Output the (X, Y) coordinate of the center of the cell containing the given text.  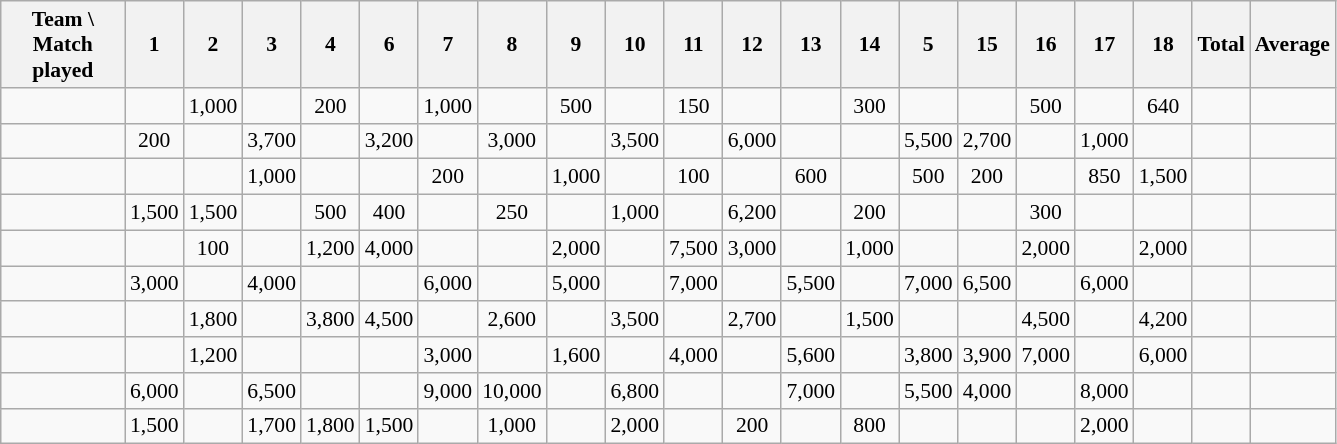
640 (1164, 106)
7,500 (694, 248)
4,200 (1164, 320)
9,000 (448, 391)
6 (390, 44)
8,000 (1104, 391)
15 (988, 44)
250 (512, 213)
16 (1046, 44)
2,600 (512, 320)
3,900 (988, 355)
5,600 (810, 355)
10 (634, 44)
17 (1104, 44)
Average (1292, 44)
3 (272, 44)
3,200 (390, 141)
4 (330, 44)
850 (1104, 177)
9 (576, 44)
13 (810, 44)
400 (390, 213)
11 (694, 44)
600 (810, 177)
3,700 (272, 141)
5,000 (576, 284)
6,200 (752, 213)
18 (1164, 44)
1 (154, 44)
Total (1220, 44)
800 (870, 426)
8 (512, 44)
2 (214, 44)
10,000 (512, 391)
1,700 (272, 426)
12 (752, 44)
14 (870, 44)
150 (694, 106)
7 (448, 44)
Team \ Match played (63, 44)
5 (928, 44)
1,600 (576, 355)
6,800 (634, 391)
